Determine the [x, y] coordinate at the center of the cell enclosing the given text.  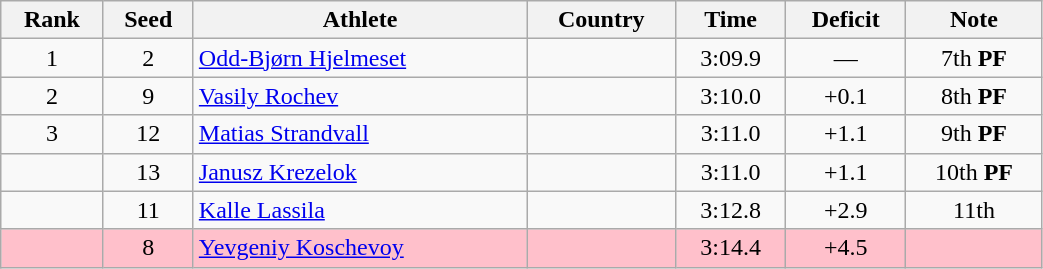
10th PF [974, 172]
Rank [52, 20]
Athlete [360, 20]
Vasily Rochev [360, 96]
11 [148, 210]
8th PF [974, 96]
Odd-Bjørn Hjelmeset [360, 58]
1 [52, 58]
+4.5 [846, 248]
11th [974, 210]
3:14.4 [731, 248]
9th PF [974, 134]
Note [974, 20]
3:09.9 [731, 58]
Time [731, 20]
Yevgeniy Koschevoy [360, 248]
8 [148, 248]
12 [148, 134]
Janusz Krezelok [360, 172]
Deficit [846, 20]
+0.1 [846, 96]
3:10.0 [731, 96]
Country [602, 20]
+2.9 [846, 210]
9 [148, 96]
Seed [148, 20]
13 [148, 172]
Kalle Lassila [360, 210]
7th PF [974, 58]
3:12.8 [731, 210]
3 [52, 134]
— [846, 58]
Matias Strandvall [360, 134]
